Find where the given text appears and provide that cell's center as [X, Y] coordinate. 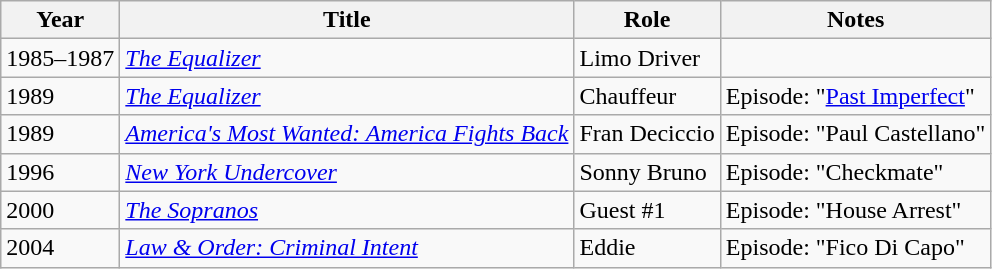
Role [647, 20]
Eddie [647, 248]
Episode: "Past Imperfect" [856, 96]
Episode: "House Arrest" [856, 210]
2004 [60, 248]
1996 [60, 172]
Chauffeur [647, 96]
Fran Deciccio [647, 134]
Title [347, 20]
Guest #1 [647, 210]
Episode: "Checkmate" [856, 172]
1985–1987 [60, 58]
Law & Order: Criminal Intent [347, 248]
2000 [60, 210]
Episode: "Fico Di Capo" [856, 248]
The Sopranos [347, 210]
America's Most Wanted: America Fights Back [347, 134]
Year [60, 20]
Notes [856, 20]
New York Undercover [347, 172]
Sonny Bruno [647, 172]
Limo Driver [647, 58]
Episode: "Paul Castellano" [856, 134]
